For the text-containing cell, return its midpoint in (X, Y) coordinate format. 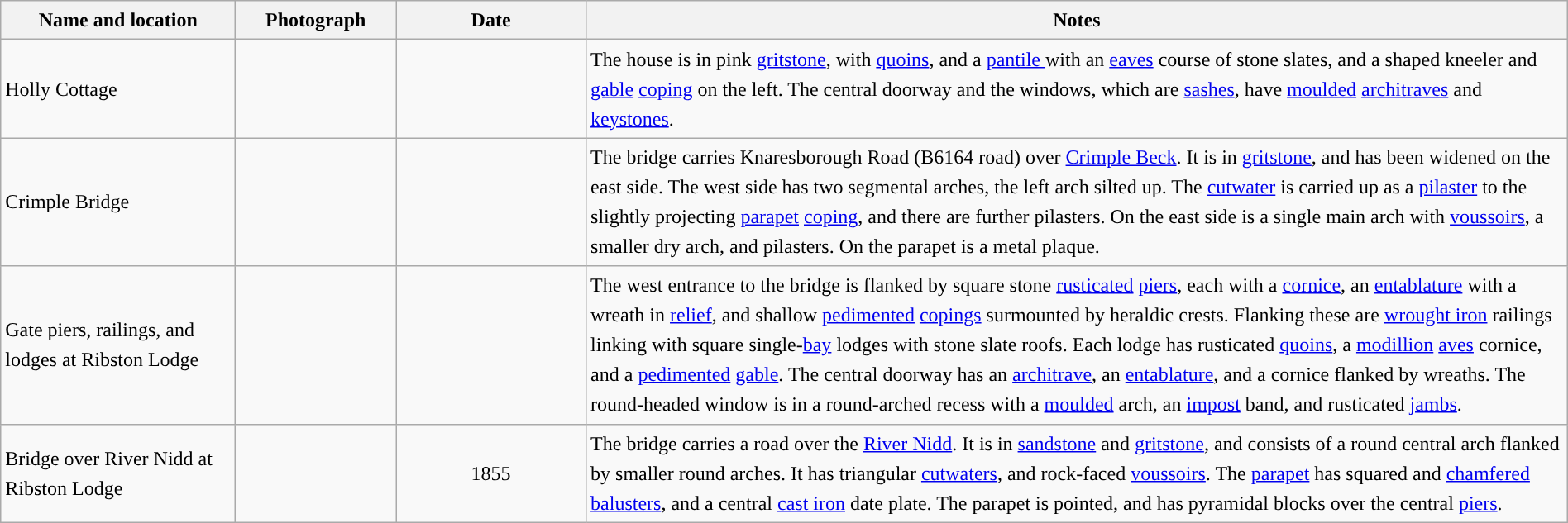
Crimple Bridge (118, 202)
Bridge over River Nidd at Ribston Lodge (118, 473)
1855 (491, 473)
Photograph (316, 20)
Date (491, 20)
Holly Cottage (118, 89)
Name and location (118, 20)
Notes (1077, 20)
Gate piers, railings, and lodges at Ribston Lodge (118, 345)
